Return (x, y) of the center of cell containing provided text 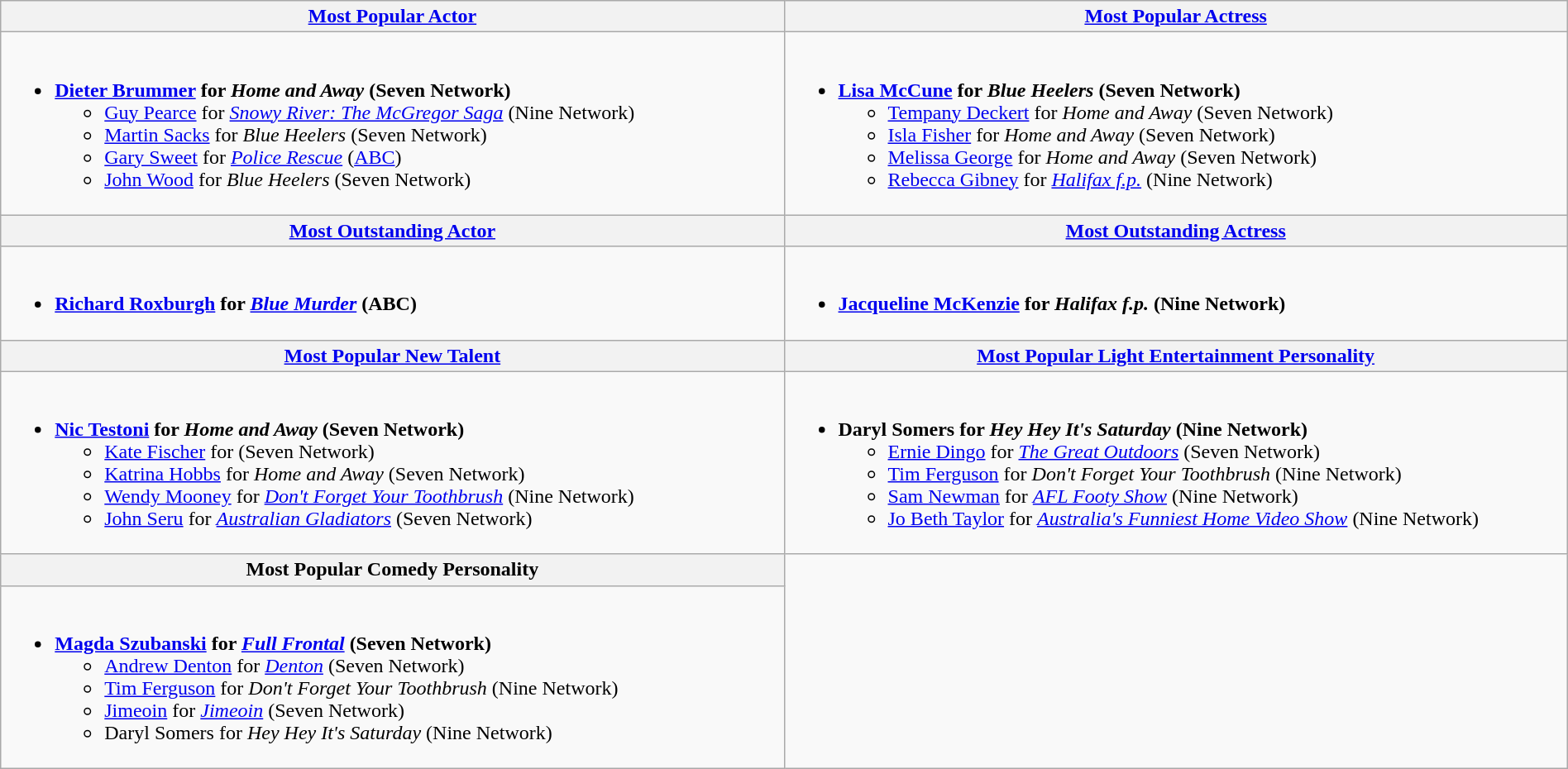
Most Outstanding Actor (392, 231)
Most Popular Actress (1176, 17)
Richard Roxburgh for Blue Murder (ABC) (392, 293)
Most Outstanding Actress (1176, 231)
Most Popular Comedy Personality (392, 570)
Most Popular Light Entertainment Personality (1176, 356)
Most Popular New Talent (392, 356)
Jacqueline McKenzie for Halifax f.p. (Nine Network) (1176, 293)
Most Popular Actor (392, 17)
